For the text-containing cell, return its midpoint in [x, y] coordinate format. 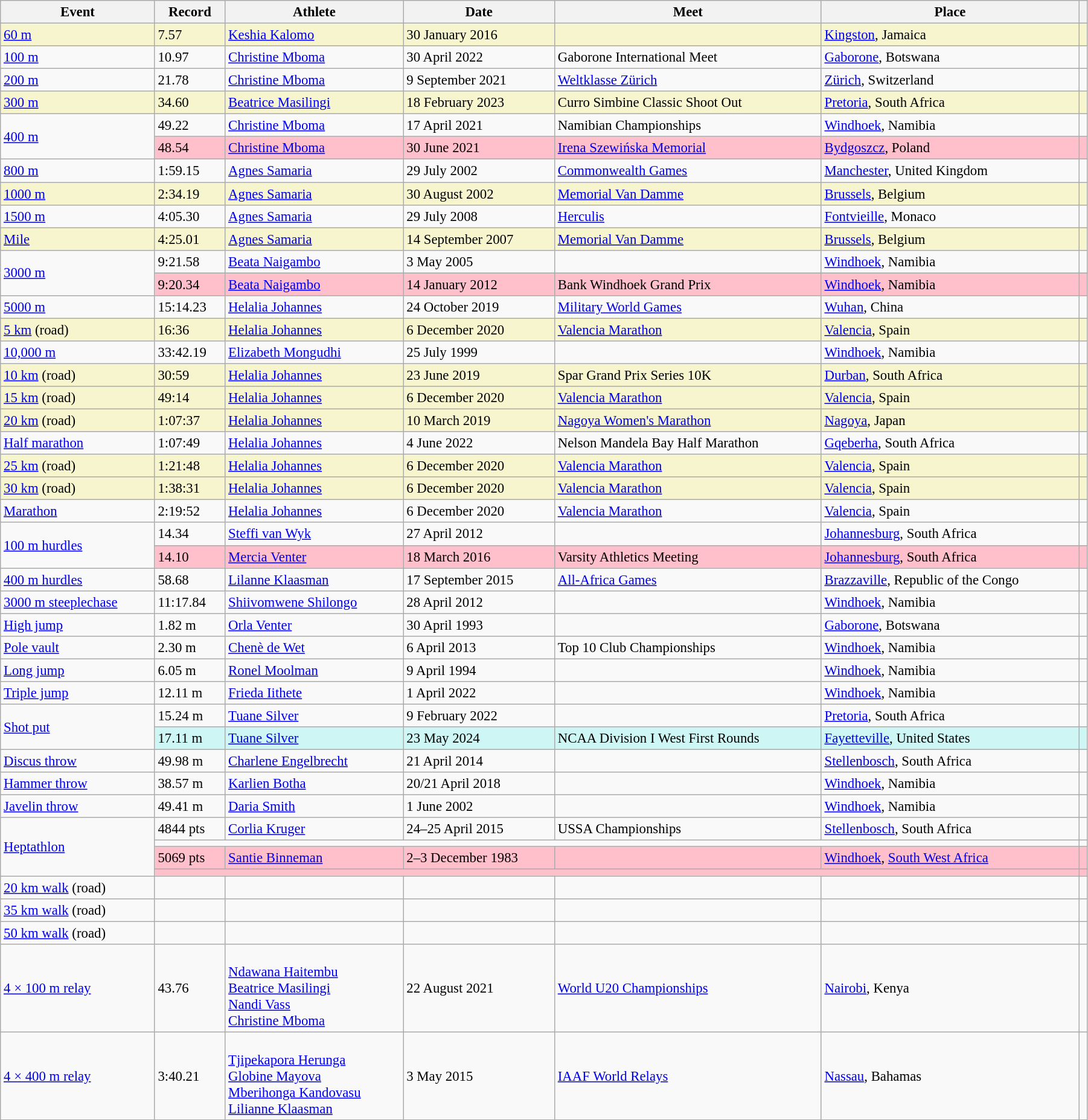
Nassau, Bahamas [950, 1076]
Spar Grand Prix Series 10K [688, 375]
14 January 2012 [479, 284]
Bydgoszcz, Poland [950, 148]
17 April 2021 [479, 126]
15.24 m [190, 715]
Military World Games [688, 307]
All-Africa Games [688, 580]
33:42.19 [190, 353]
3:40.21 [190, 1076]
17 September 2015 [479, 580]
Herculis [688, 216]
58.68 [190, 580]
18 March 2016 [479, 557]
23 June 2019 [479, 375]
Triple jump [77, 693]
Nagoya Women's Marathon [688, 421]
4844 pts [190, 829]
Brazzaville, Republic of the Congo [950, 580]
800 m [77, 171]
30 August 2002 [479, 194]
4 × 100 m relay [77, 988]
Charlene Engelbrecht [314, 761]
1:07:49 [190, 443]
Keshia Kalomo [314, 35]
29 July 2002 [479, 171]
Karlien Botha [314, 784]
Durban, South Africa [950, 375]
30 km (road) [77, 488]
Wuhan, China [950, 307]
38.57 m [190, 784]
Gaborone International Meet [688, 57]
11:17.84 [190, 602]
10.97 [190, 57]
Nelson Mandela Bay Half Marathon [688, 443]
100 m hurdles [77, 546]
3000 m steeplechase [77, 602]
400 m hurdles [77, 580]
16:36 [190, 330]
30 June 2021 [479, 148]
Heptathlon [77, 846]
5069 pts [190, 858]
Nairobi, Kenya [950, 988]
4 June 2022 [479, 443]
28 April 2012 [479, 602]
49:14 [190, 398]
43.76 [190, 988]
Hammer throw [77, 784]
21 April 2014 [479, 761]
1 June 2002 [479, 807]
300 m [77, 103]
Long jump [77, 670]
Varsity Athletics Meeting [688, 557]
10,000 m [77, 353]
Mercia Venter [314, 557]
48.54 [190, 148]
25 July 1999 [479, 353]
1:59.15 [190, 171]
Manchester, United Kingdom [950, 171]
29 July 2008 [479, 216]
14 September 2007 [479, 239]
Ronel Moolman [314, 670]
Shiivomwene Shilongo [314, 602]
4 × 400 m relay [77, 1076]
35 km walk (road) [77, 910]
20 km walk (road) [77, 888]
Shot put [77, 727]
17.11 m [190, 738]
2:34.19 [190, 194]
2:19:52 [190, 511]
Beatrice Masilingi [314, 103]
60 m [77, 35]
14.34 [190, 534]
5 km (road) [77, 330]
10 km (road) [77, 375]
Fayetteville, United States [950, 738]
Half marathon [77, 443]
Daria Smith [314, 807]
Ndawana HaitembuBeatrice MasilingiNandi VassChristine Mboma [314, 988]
3 May 2015 [479, 1076]
Chenè de Wet [314, 648]
Curro Simbine Classic Shoot Out [688, 103]
Santie Binneman [314, 858]
10 March 2019 [479, 421]
24 October 2019 [479, 307]
1:38:31 [190, 488]
15:14.23 [190, 307]
Meet [688, 12]
4:25.01 [190, 239]
Steffi van Wyk [314, 534]
Irena Szewińska Memorial [688, 148]
6.05 m [190, 670]
Fontvieille, Monaco [950, 216]
25 km (road) [77, 466]
6 April 2013 [479, 648]
Lilanne Klaasman [314, 580]
9 February 2022 [479, 715]
3 May 2005 [479, 261]
21.78 [190, 80]
24–25 April 2015 [479, 829]
Frieda Iithete [314, 693]
Record [190, 12]
Namibian Championships [688, 126]
Corlia Kruger [314, 829]
Orla Venter [314, 625]
49.98 m [190, 761]
50 km walk (road) [77, 933]
20 km (road) [77, 421]
15 km (road) [77, 398]
400 m [77, 136]
World U20 Championships [688, 988]
Javelin throw [77, 807]
Place [950, 12]
1000 m [77, 194]
NCAA Division I West First Rounds [688, 738]
30 January 2016 [479, 35]
49.41 m [190, 807]
Windhoek, South West Africa [950, 858]
Top 10 Club Championships [688, 648]
3000 m [77, 273]
2–3 December 1983 [479, 858]
Pole vault [77, 648]
1.82 m [190, 625]
34.60 [190, 103]
Nagoya, Japan [950, 421]
Mile [77, 239]
12.11 m [190, 693]
9 September 2021 [479, 80]
27 April 2012 [479, 534]
30:59 [190, 375]
Marathon [77, 511]
High jump [77, 625]
7.57 [190, 35]
Kingston, Jamaica [950, 35]
18 February 2023 [479, 103]
Tjipekapora HerungaGlobine MayovaMberihonga KandovasuLilianne Klaasman [314, 1076]
9:20.34 [190, 284]
4:05.30 [190, 216]
Event [77, 12]
200 m [77, 80]
49.22 [190, 126]
22 August 2021 [479, 988]
Elizabeth Mongudhi [314, 353]
9 April 1994 [479, 670]
Commonwealth Games [688, 171]
1:07:37 [190, 421]
IAAF World Relays [688, 1076]
Discus throw [77, 761]
2.30 m [190, 648]
30 April 2022 [479, 57]
5000 m [77, 307]
1500 m [77, 216]
23 May 2024 [479, 738]
30 April 1993 [479, 625]
100 m [77, 57]
Weltklasse Zürich [688, 80]
1 April 2022 [479, 693]
14.10 [190, 557]
9:21.58 [190, 261]
Athlete [314, 12]
Zürich, Switzerland [950, 80]
Bank Windhoek Grand Prix [688, 284]
Date [479, 12]
1:21:48 [190, 466]
20/21 April 2018 [479, 784]
USSA Championships [688, 829]
Gqeberha, South Africa [950, 443]
